Detect which cell encompasses the target text, then output its (X, Y) center coordinate. 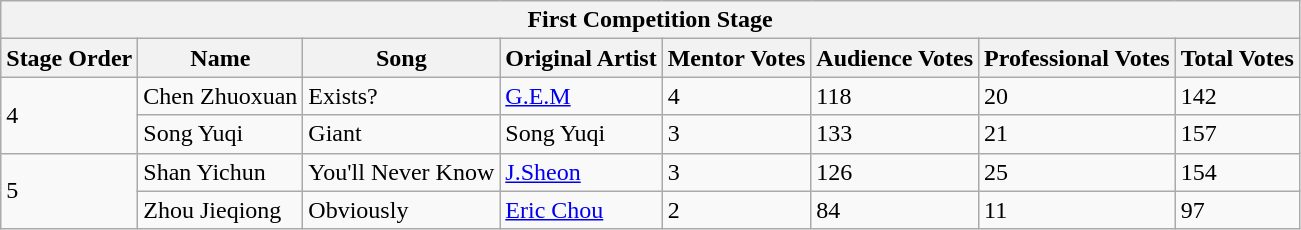
You'll Never Know (402, 172)
J.Sheon (581, 172)
126 (895, 172)
Mentor Votes (736, 58)
Giant (402, 134)
Stage Order (70, 58)
Eric Chou (581, 210)
Chen Zhuoxuan (220, 96)
21 (1078, 134)
Obviously (402, 210)
G.E.M (581, 96)
20 (1078, 96)
5 (70, 191)
Song (402, 58)
154 (1237, 172)
142 (1237, 96)
Original Artist (581, 58)
Audience Votes (895, 58)
Professional Votes (1078, 58)
First Competition Stage (650, 20)
84 (895, 210)
133 (895, 134)
Exists? (402, 96)
157 (1237, 134)
11 (1078, 210)
118 (895, 96)
Name (220, 58)
97 (1237, 210)
25 (1078, 172)
2 (736, 210)
Total Votes (1237, 58)
Shan Yichun (220, 172)
Zhou Jieqiong (220, 210)
